Provide the (X, Y) coordinate of the cell's center where the given text is located.  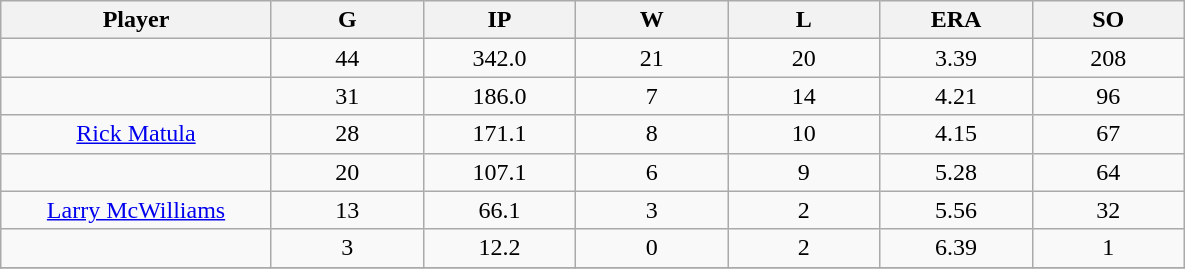
Rick Matula (136, 134)
171.1 (499, 134)
L (804, 20)
1 (1108, 248)
66.1 (499, 210)
8 (652, 134)
28 (347, 134)
Larry McWilliams (136, 210)
107.1 (499, 172)
186.0 (499, 96)
0 (652, 248)
IP (499, 20)
21 (652, 58)
7 (652, 96)
342.0 (499, 58)
W (652, 20)
208 (1108, 58)
32 (1108, 210)
67 (1108, 134)
9 (804, 172)
6.39 (956, 248)
G (347, 20)
14 (804, 96)
12.2 (499, 248)
ERA (956, 20)
31 (347, 96)
13 (347, 210)
64 (1108, 172)
10 (804, 134)
5.28 (956, 172)
96 (1108, 96)
4.21 (956, 96)
44 (347, 58)
3.39 (956, 58)
6 (652, 172)
SO (1108, 20)
4.15 (956, 134)
5.56 (956, 210)
Player (136, 20)
